For the text-containing cell, return its midpoint in (X, Y) coordinate format. 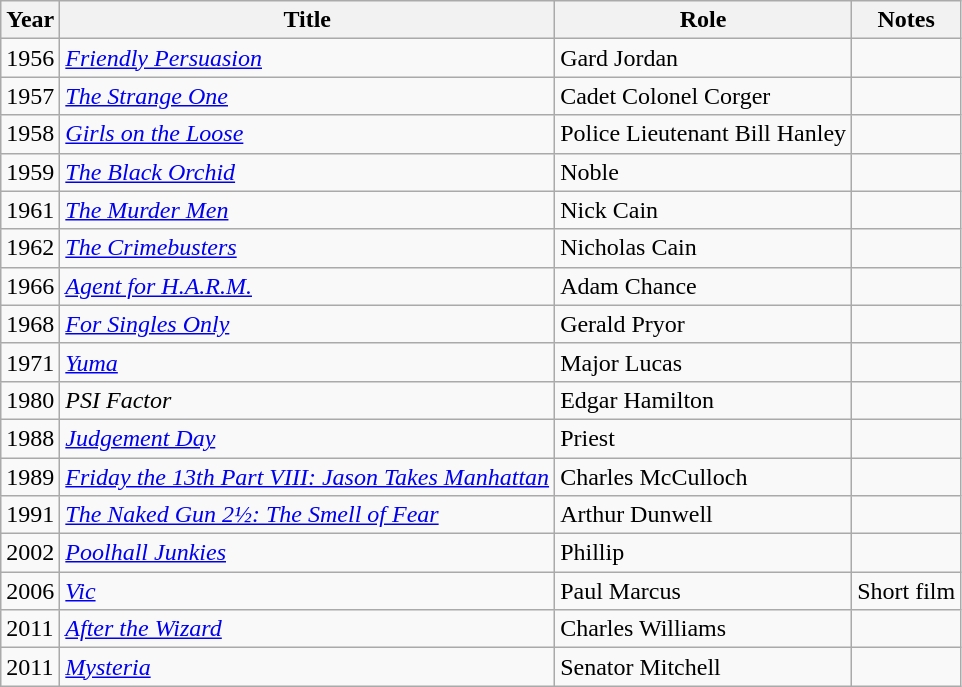
1991 (30, 515)
2006 (30, 591)
1966 (30, 286)
For Singles Only (308, 324)
After the Wizard (308, 629)
Role (704, 20)
Mysteria (308, 667)
1961 (30, 210)
1958 (30, 134)
1989 (30, 477)
Major Lucas (704, 362)
Girls on the Loose (308, 134)
Cadet Colonel Corger (704, 96)
Year (30, 20)
Friendly Persuasion (308, 58)
The Crimebusters (308, 248)
Yuma (308, 362)
1988 (30, 438)
The Murder Men (308, 210)
2002 (30, 553)
Arthur Dunwell (704, 515)
Vic (308, 591)
The Strange One (308, 96)
1956 (30, 58)
Adam Chance (704, 286)
Gerald Pryor (704, 324)
The Naked Gun 2½: The Smell of Fear (308, 515)
Senator Mitchell (704, 667)
Paul Marcus (704, 591)
1962 (30, 248)
Gard Jordan (704, 58)
Judgement Day (308, 438)
Phillip (704, 553)
Agent for H.A.R.M. (308, 286)
PSI Factor (308, 400)
Title (308, 20)
Nicholas Cain (704, 248)
1968 (30, 324)
1980 (30, 400)
Noble (704, 172)
Friday the 13th Part VIII: Jason Takes Manhattan (308, 477)
1959 (30, 172)
1971 (30, 362)
Edgar Hamilton (704, 400)
Charles Williams (704, 629)
The Black Orchid (308, 172)
Notes (906, 20)
1957 (30, 96)
Short film (906, 591)
Priest (704, 438)
Police Lieutenant Bill Hanley (704, 134)
Charles McCulloch (704, 477)
Nick Cain (704, 210)
Poolhall Junkies (308, 553)
